Provide the (x, y) coordinate of the cell's center where the given text is located.  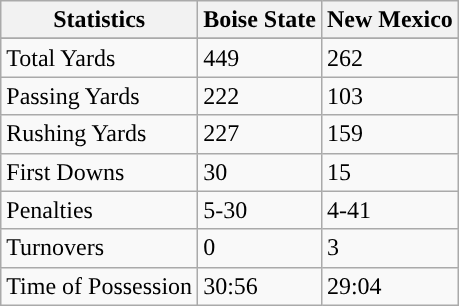
Turnovers (100, 248)
262 (390, 58)
30:56 (260, 286)
0 (260, 248)
103 (390, 96)
Penalties (100, 210)
Total Yards (100, 58)
5-30 (260, 210)
449 (260, 58)
Rushing Yards (100, 134)
Boise State (260, 20)
15 (390, 172)
Statistics (100, 20)
30 (260, 172)
227 (260, 134)
159 (390, 134)
Passing Yards (100, 96)
29:04 (390, 286)
First Downs (100, 172)
3 (390, 248)
4-41 (390, 210)
222 (260, 96)
Time of Possession (100, 286)
New Mexico (390, 20)
